Search for the cell housing the specified text and yield its (x, y) center coordinate. 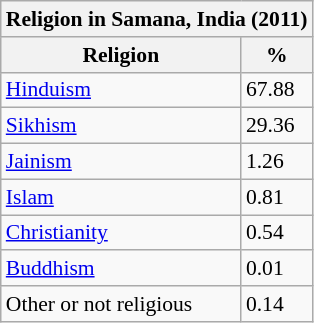
Jainism (121, 162)
0.81 (277, 197)
Islam (121, 197)
Buddhism (121, 269)
Other or not religious (121, 304)
% (277, 55)
0.01 (277, 269)
29.36 (277, 126)
0.14 (277, 304)
Hinduism (121, 90)
Christianity (121, 233)
Sikhism (121, 126)
Religion in Samana, India (2011) (157, 19)
67.88 (277, 90)
0.54 (277, 233)
Religion (121, 55)
1.26 (277, 162)
